Scan for the cell matching the given text and deliver its [x, y] coordinate at center. 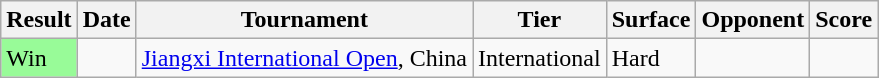
Hard [651, 58]
Jiangxi International Open, China [304, 58]
Opponent [753, 20]
Tournament [304, 20]
International [540, 58]
Score [844, 20]
Tier [540, 20]
Date [106, 20]
Win [39, 58]
Result [39, 20]
Surface [651, 20]
